Identify which cell holds the provided text, then report its [x, y] central coordinate. 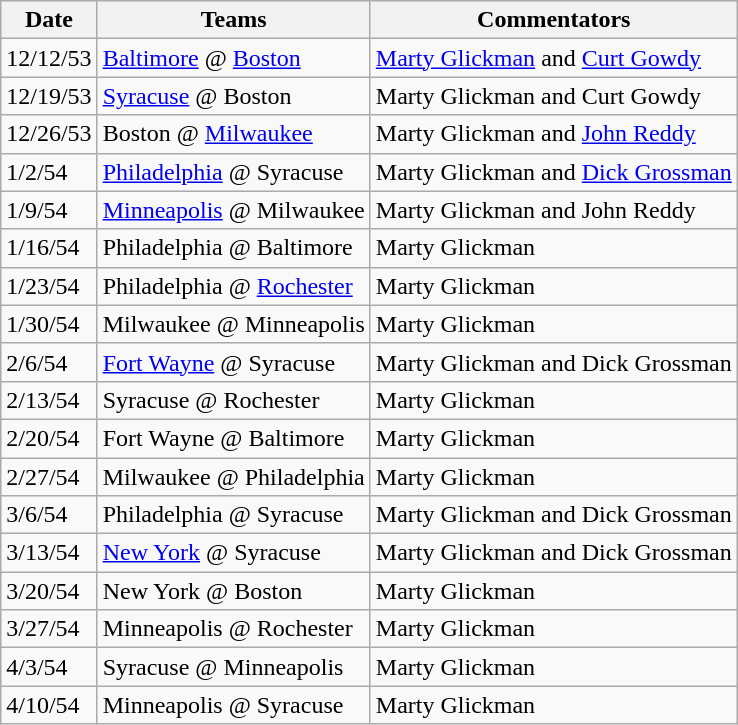
Boston @ Milwaukee [234, 134]
New York @ Syracuse [234, 553]
Milwaukee @ Minneapolis [234, 324]
3/20/54 [49, 591]
4/10/54 [49, 705]
Syracuse @ Rochester [234, 400]
4/3/54 [49, 667]
2/27/54 [49, 477]
Commentators [554, 20]
12/26/53 [49, 134]
Milwaukee @ Philadelphia [234, 477]
Date [49, 20]
Teams [234, 20]
1/9/54 [49, 210]
Minneapolis @ Milwaukee [234, 210]
3/13/54 [49, 553]
3/27/54 [49, 629]
1/23/54 [49, 286]
Minneapolis @ Syracuse [234, 705]
Baltimore @ Boston [234, 58]
Syracuse @ Boston [234, 96]
12/12/53 [49, 58]
2/20/54 [49, 438]
Fort Wayne @ Syracuse [234, 362]
12/19/53 [49, 96]
1/16/54 [49, 248]
Syracuse @ Minneapolis [234, 667]
New York @ Boston [234, 591]
2/13/54 [49, 400]
1/2/54 [49, 172]
3/6/54 [49, 515]
1/30/54 [49, 324]
Minneapolis @ Rochester [234, 629]
Philadelphia @ Rochester [234, 286]
2/6/54 [49, 362]
Philadelphia @ Baltimore [234, 248]
Fort Wayne @ Baltimore [234, 438]
